Pinpoint the cell where the given text exists, returning its (x, y) midpoint coordinate. 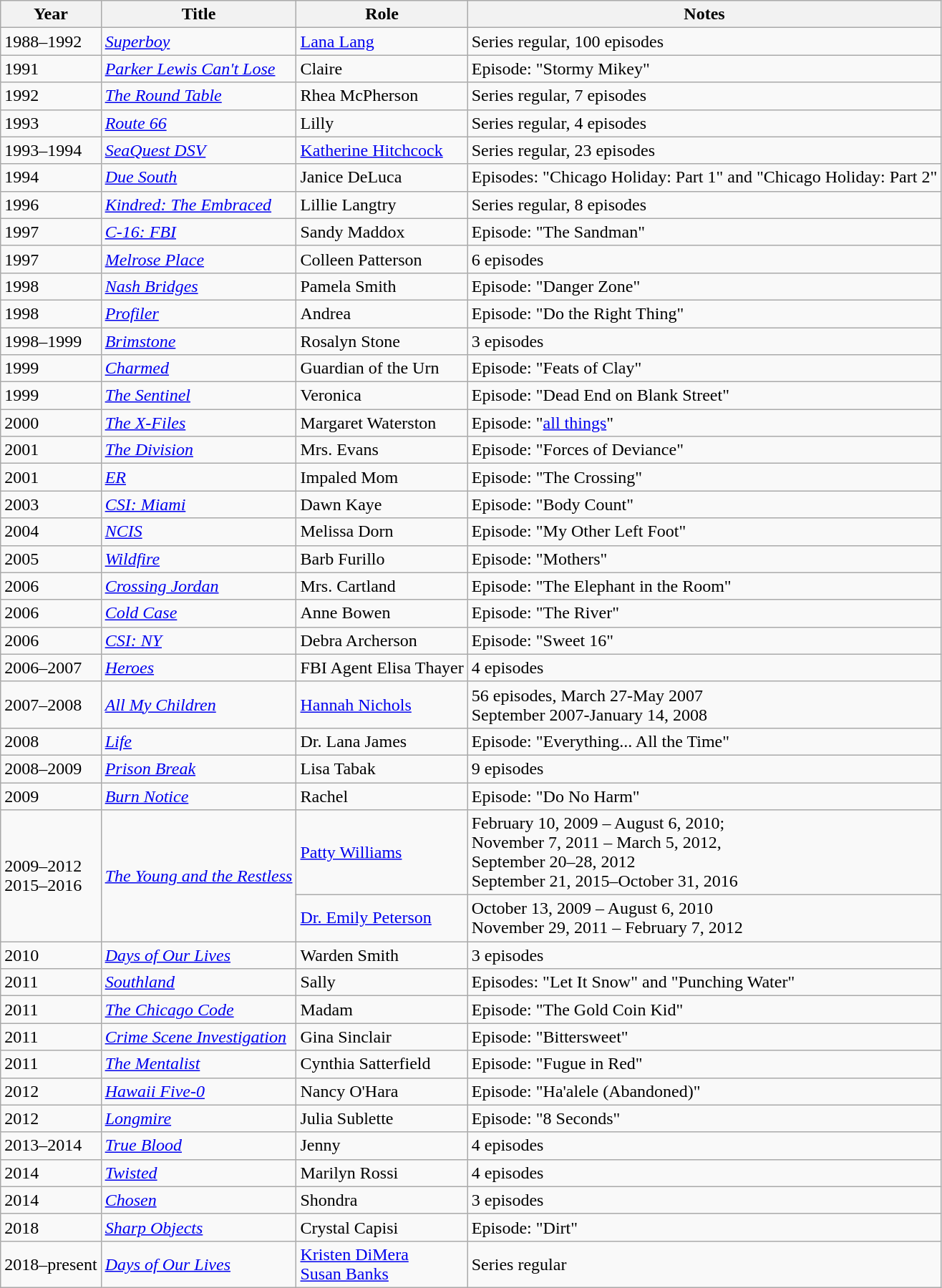
Series regular, 100 episodes (704, 42)
Chosen (199, 1200)
Episode: "Dead End on Blank Street" (704, 396)
Episode: "The Gold Coin Kid" (704, 1010)
Southland (199, 982)
Impaled Mom (382, 477)
Episode: "Everything... All the Time" (704, 741)
Nancy O'Hara (382, 1091)
Lisa Tabak (382, 769)
Katherine Hitchcock (382, 150)
Hannah Nichols (382, 704)
Prison Break (199, 769)
Rachel (382, 796)
Sally (382, 982)
Superboy (199, 42)
Episode: "Mothers" (704, 559)
1988–1992 (51, 42)
Veronica (382, 396)
Episode: "Ha'alele (Abandoned)" (704, 1091)
The Sentinel (199, 396)
Marilyn Rossi (382, 1173)
1991 (51, 69)
2004 (51, 532)
1993–1994 (51, 150)
1992 (51, 96)
Episode: "8 Seconds" (704, 1118)
1993 (51, 123)
Sandy Maddox (382, 232)
CSI: NY (199, 640)
Heroes (199, 668)
February 10, 2009 – August 6, 2010; November 7, 2011 – March 5, 2012,September 20–28, 2012September 21, 2015–October 31, 2016 (704, 853)
Year (51, 14)
Dr. Lana James (382, 741)
9 episodes (704, 769)
Gina Sinclair (382, 1037)
Episode: "Feats of Clay" (704, 369)
Mrs. Cartland (382, 586)
Episode: "The Sandman" (704, 232)
Lana Lang (382, 42)
Episode: "Danger Zone" (704, 286)
The Chicago Code (199, 1010)
Kindred: The Embraced (199, 205)
1998–1999 (51, 341)
Episodes: "Chicago Holiday: Part 1" and "Chicago Holiday: Part 2" (704, 177)
Crystal Capisi (382, 1227)
Crossing Jordan (199, 586)
Melissa Dorn (382, 532)
Longmire (199, 1118)
Colleen Patterson (382, 259)
Notes (704, 14)
Series regular, 7 episodes (704, 96)
Episode: "The River" (704, 613)
Debra Archerson (382, 640)
True Blood (199, 1146)
Charmed (199, 369)
Crime Scene Investigation (199, 1037)
Title (199, 14)
2009–2012 2015–2016 (51, 876)
Hawaii Five-0 (199, 1091)
Claire (382, 69)
NCIS (199, 532)
Series regular, 4 episodes (704, 123)
Anne Bowen (382, 613)
Burn Notice (199, 796)
The Young and the Restless (199, 876)
Episode: "Do the Right Thing" (704, 313)
Nash Bridges (199, 286)
6 episodes (704, 259)
Series regular, 23 episodes (704, 150)
Episode: "Do No Harm" (704, 796)
SeaQuest DSV (199, 150)
Madam (382, 1010)
Andrea (382, 313)
Profiler (199, 313)
Rosalyn Stone (382, 341)
Episodes: "Let It Snow" and "Punching Water" (704, 982)
Cynthia Satterfield (382, 1064)
2010 (51, 955)
Pamela Smith (382, 286)
C-16: FBI (199, 232)
1994 (51, 177)
Due South (199, 177)
Guardian of the Urn (382, 369)
Wildfire (199, 559)
56 episodes, March 27-May 2007 September 2007-January 14, 2008 (704, 704)
Series regular (704, 1264)
Series regular, 8 episodes (704, 205)
Barb Furillo (382, 559)
2018 (51, 1227)
Episode: "Forces of Deviance" (704, 450)
Melrose Place (199, 259)
2009 (51, 796)
Margaret Waterston (382, 423)
Parker Lewis Can't Lose (199, 69)
The Division (199, 450)
Julia Sublette (382, 1118)
Episode: "Stormy Mikey" (704, 69)
Role (382, 14)
October 13, 2009 – August 6, 2010November 29, 2011 – February 7, 2012 (704, 919)
ER (199, 477)
Twisted (199, 1173)
CSI: Miami (199, 504)
Episode: "Fugue in Red" (704, 1064)
Warden Smith (382, 955)
The Round Table (199, 96)
FBI Agent Elisa Thayer (382, 668)
Rhea McPherson (382, 96)
2008 (51, 741)
Episode: "The Crossing" (704, 477)
Shondra (382, 1200)
Episode: "Sweet 16" (704, 640)
The Mentalist (199, 1064)
Episode: "Bittersweet" (704, 1037)
Patty Williams (382, 853)
2007–2008 (51, 704)
1996 (51, 205)
Mrs. Evans (382, 450)
Episode: "Body Count" (704, 504)
Cold Case (199, 613)
Lillie Langtry (382, 205)
Janice DeLuca (382, 177)
Sharp Objects (199, 1227)
Episode: "Dirt" (704, 1227)
2018–present (51, 1264)
Brimstone (199, 341)
Jenny (382, 1146)
Lilly (382, 123)
2006–2007 (51, 668)
2003 (51, 504)
2000 (51, 423)
Life (199, 741)
All My Children (199, 704)
Kristen DiMeraSusan Banks (382, 1264)
Episode: "The Elephant in the Room" (704, 586)
Episode: "My Other Left Foot" (704, 532)
2005 (51, 559)
Dawn Kaye (382, 504)
2013–2014 (51, 1146)
Route 66 (199, 123)
2008–2009 (51, 769)
The X-Files (199, 423)
Dr. Emily Peterson (382, 919)
Episode: "all things" (704, 423)
